Return (x, y) of the center of cell containing provided text 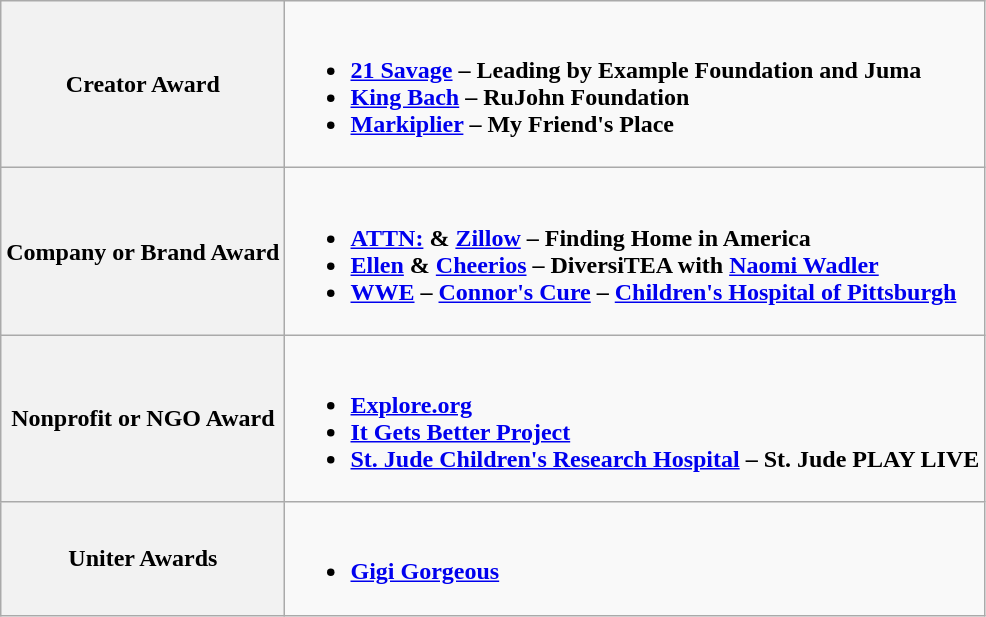
Creator Award (143, 84)
ATTN: & Zillow – Finding Home in AmericaEllen & Cheerios – DiversiTEA with Naomi WadlerWWE – Connor's Cure – Children's Hospital of Pittsburgh (635, 252)
Company or Brand Award (143, 252)
Explore.orgIt Gets Better ProjectSt. Jude Children's Research Hospital – St. Jude PLAY LIVE (635, 418)
Gigi Gorgeous (635, 558)
Uniter Awards (143, 558)
Nonprofit or NGO Award (143, 418)
21 Savage – Leading by Example Foundation and JumaKing Bach – RuJohn FoundationMarkiplier – My Friend's Place (635, 84)
